Identify which cell holds the provided text, then report its (X, Y) central coordinate. 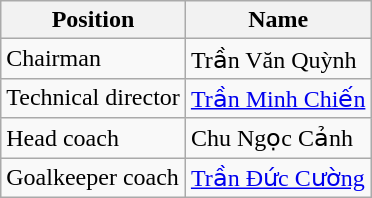
Trần Minh Chiến (278, 98)
Head coach (94, 138)
Technical director (94, 98)
Trần Văn Quỳnh (278, 59)
Name (278, 20)
Position (94, 20)
Chairman (94, 59)
Chu Ngọc Cảnh (278, 138)
Trần Đức Cường (278, 178)
Goalkeeper coach (94, 178)
